Output the [X, Y] coordinate of the center of the cell containing the given text.  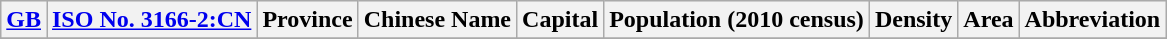
GB [24, 20]
Population (2010 census) [737, 20]
Area [988, 20]
ISO No. 3166-2:CN [151, 20]
Density [913, 20]
Capital [560, 20]
Province [308, 20]
Chinese Name [437, 20]
Abbreviation [1092, 20]
